From the cell containing the given text, extract its center point as (x, y) coordinate. 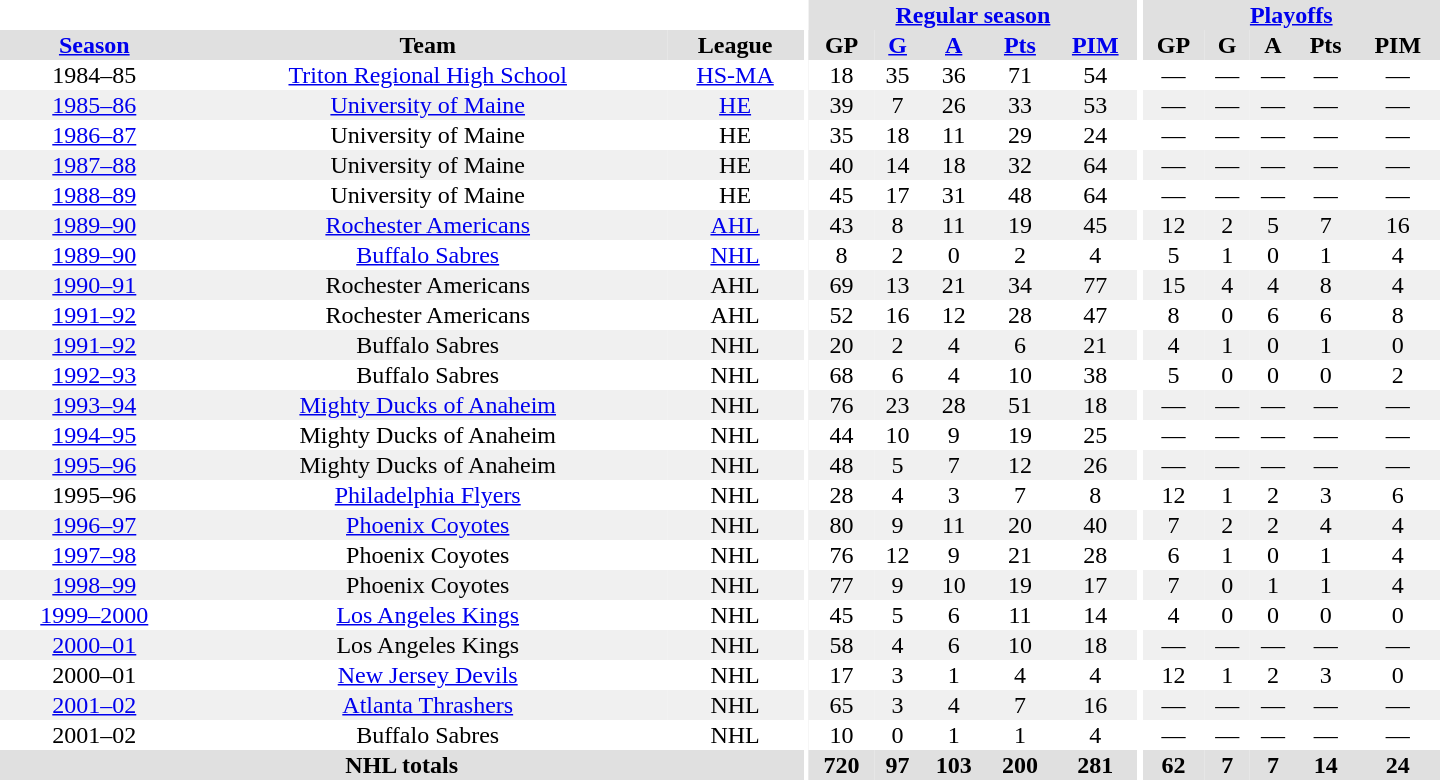
25 (1095, 435)
Philadelphia Flyers (428, 495)
1994–95 (94, 435)
1988–89 (94, 195)
23 (898, 405)
720 (841, 765)
54 (1095, 75)
1987–88 (94, 165)
1990–91 (94, 285)
281 (1095, 765)
1984–85 (94, 75)
New Jersey Devils (428, 675)
36 (954, 75)
200 (1020, 765)
34 (1020, 285)
68 (841, 375)
33 (1020, 105)
43 (841, 225)
44 (841, 435)
51 (1020, 405)
103 (954, 765)
1993–94 (94, 405)
HS-MA (735, 75)
31 (954, 195)
1998–99 (94, 585)
Team (428, 45)
1999–2000 (94, 615)
1985–86 (94, 105)
Regular season (972, 15)
65 (841, 705)
69 (841, 285)
29 (1020, 135)
Atlanta Thrashers (428, 705)
15 (1174, 285)
Triton Regional High School (428, 75)
38 (1095, 375)
52 (841, 315)
Season (94, 45)
NHL totals (402, 765)
League (735, 45)
71 (1020, 75)
1992–93 (94, 375)
80 (841, 525)
53 (1095, 105)
1996–97 (94, 525)
1986–87 (94, 135)
1997–98 (94, 555)
47 (1095, 315)
32 (1020, 165)
62 (1174, 765)
Playoffs (1292, 15)
39 (841, 105)
13 (898, 285)
97 (898, 765)
58 (841, 645)
